For the text-containing cell, return its midpoint in (X, Y) coordinate format. 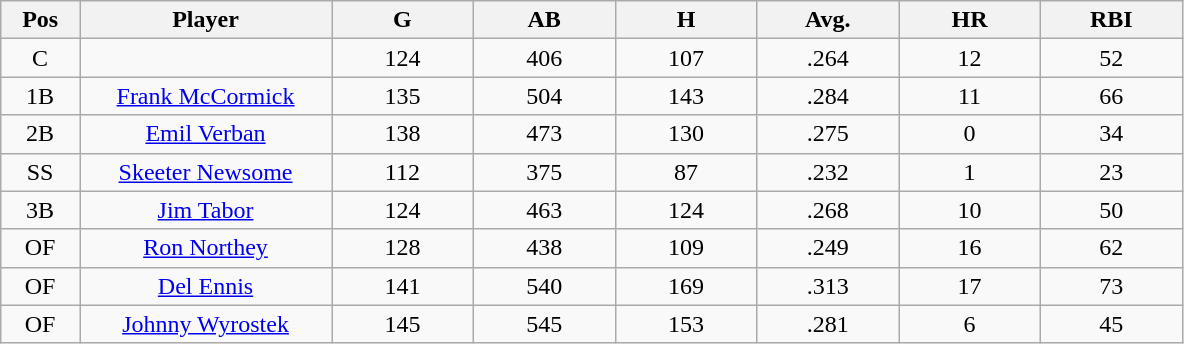
.284 (828, 96)
Ron Northey (206, 248)
Johnny Wyrostek (206, 324)
169 (686, 286)
128 (403, 248)
10 (970, 210)
504 (544, 96)
.249 (828, 248)
1B (40, 96)
.275 (828, 134)
66 (1111, 96)
87 (686, 172)
141 (403, 286)
52 (1111, 58)
G (403, 20)
2B (40, 134)
.264 (828, 58)
135 (403, 96)
16 (970, 248)
Del Ennis (206, 286)
73 (1111, 286)
107 (686, 58)
Emil Verban (206, 134)
406 (544, 58)
C (40, 58)
1 (970, 172)
AB (544, 20)
H (686, 20)
109 (686, 248)
45 (1111, 324)
.268 (828, 210)
145 (403, 324)
143 (686, 96)
545 (544, 324)
112 (403, 172)
463 (544, 210)
Jim Tabor (206, 210)
375 (544, 172)
3B (40, 210)
23 (1111, 172)
130 (686, 134)
.281 (828, 324)
11 (970, 96)
50 (1111, 210)
12 (970, 58)
540 (544, 286)
Pos (40, 20)
0 (970, 134)
Frank McCormick (206, 96)
Skeeter Newsome (206, 172)
.313 (828, 286)
Avg. (828, 20)
138 (403, 134)
HR (970, 20)
17 (970, 286)
.232 (828, 172)
473 (544, 134)
SS (40, 172)
Player (206, 20)
153 (686, 324)
62 (1111, 248)
438 (544, 248)
RBI (1111, 20)
34 (1111, 134)
6 (970, 324)
